Find where the given text appears and provide that cell's center as [X, Y] coordinate. 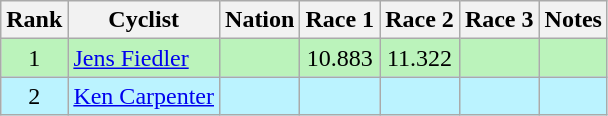
Notes [573, 20]
2 [34, 96]
Cyclist [144, 20]
1 [34, 58]
11.322 [420, 58]
Jens Fiedler [144, 58]
Rank [34, 20]
Race 1 [340, 20]
Race 3 [499, 20]
10.883 [340, 58]
Nation [260, 20]
Ken Carpenter [144, 96]
Race 2 [420, 20]
